Provide the [X, Y] coordinate of the cell's center where the given text is located.  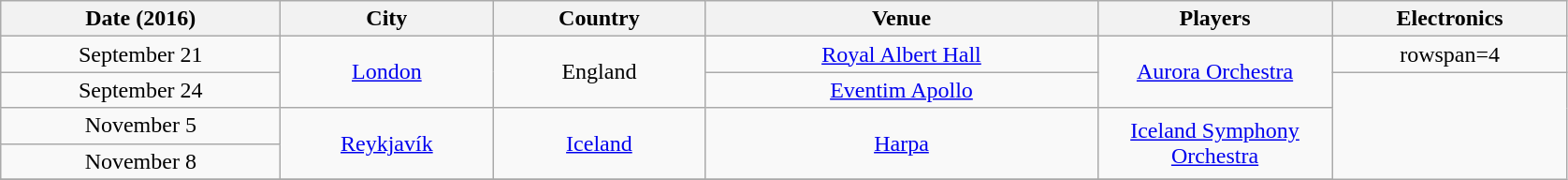
Harpa [902, 143]
Royal Albert Hall [902, 54]
Players [1214, 19]
City [387, 19]
November 5 [140, 126]
England [599, 72]
Reykjavík [387, 143]
rowspan=4 [1450, 54]
London [387, 72]
Venue [902, 19]
November 8 [140, 161]
Date (2016) [140, 19]
Eventim Apollo [902, 90]
Iceland Symphony Orchestra [1214, 143]
Country [599, 19]
Aurora Orchestra [1214, 72]
Iceland [599, 143]
September 21 [140, 54]
September 24 [140, 90]
Electronics [1450, 19]
